Extract the [x, y] coordinate from the center of the cell holding the provided text.  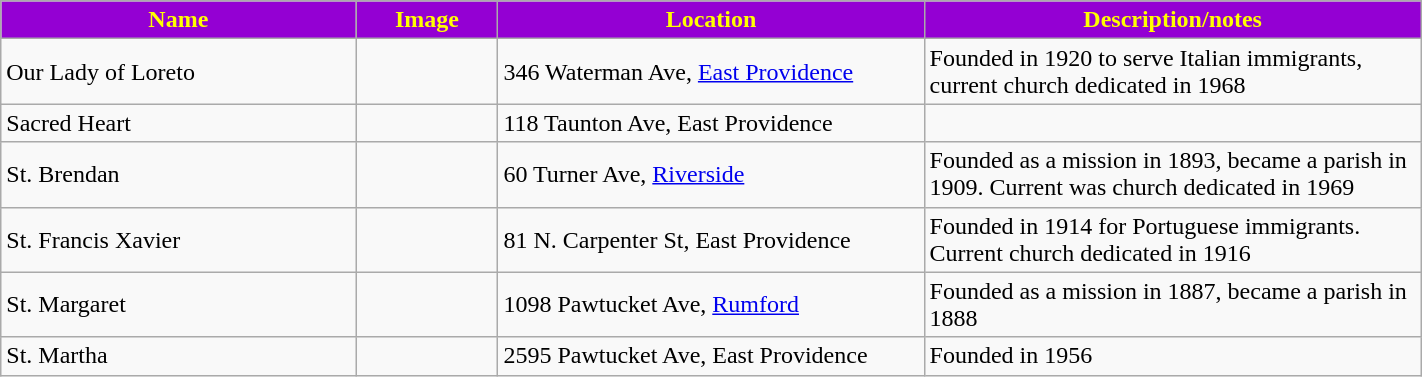
Name [178, 20]
Founded in 1956 [1172, 356]
St. Margaret [178, 304]
Founded as a mission in 1887, became a parish in 1888 [1172, 304]
Description/notes [1172, 20]
2595 Pawtucket Ave, East Providence [711, 356]
St. Francis Xavier [178, 240]
Our Lady of Loreto [178, 72]
Founded in 1920 to serve Italian immigrants, current church dedicated in 1968 [1172, 72]
Image [427, 20]
Founded as a mission in 1893, became a parish in 1909. Current was church dedicated in 1969 [1172, 174]
St. Brendan [178, 174]
Founded in 1914 for Portuguese immigrants. Current church dedicated in 1916 [1172, 240]
Location [711, 20]
118 Taunton Ave, East Providence [711, 123]
Sacred Heart [178, 123]
81 N. Carpenter St, East Providence [711, 240]
1098 Pawtucket Ave, Rumford [711, 304]
St. Martha [178, 356]
60 Turner Ave, Riverside [711, 174]
346 Waterman Ave, East Providence [711, 72]
